For the text-containing cell, return its midpoint in [x, y] coordinate format. 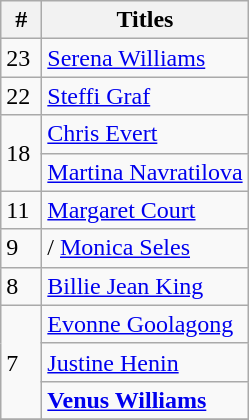
Steffi Graf [145, 96]
Evonne Goolagong [145, 324]
Titles [145, 20]
18 [22, 153]
Serena Williams [145, 58]
/ Monica Seles [145, 248]
9 [22, 248]
23 [22, 58]
Chris Evert [145, 134]
22 [22, 96]
Venus Williams [145, 400]
Billie Jean King [145, 286]
11 [22, 210]
Margaret Court [145, 210]
7 [22, 362]
Martina Navratilova [145, 172]
# [22, 20]
8 [22, 286]
Justine Henin [145, 362]
